Return [X, Y] of the center of cell containing provided text 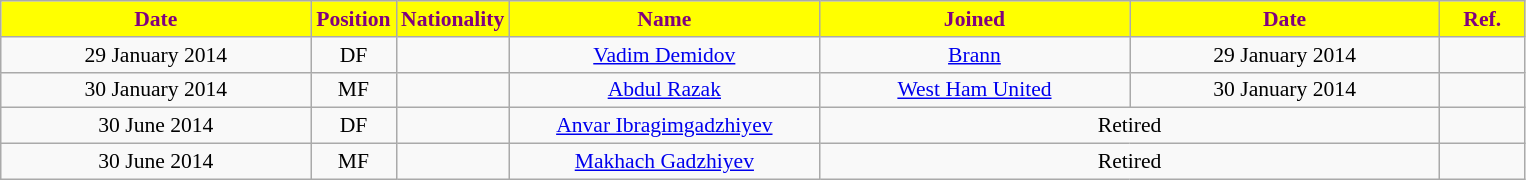
Name [664, 19]
Position [354, 19]
Joined [974, 19]
Abdul Razak [664, 90]
Nationality [452, 19]
Brann [974, 55]
Vadim Demidov [664, 55]
Ref. [1482, 19]
Anvar Ibragimgadzhiyev [664, 126]
Makhach Gadzhiyev [664, 162]
West Ham United [974, 90]
